Find where the given text appears and provide that cell's center as [X, Y] coordinate. 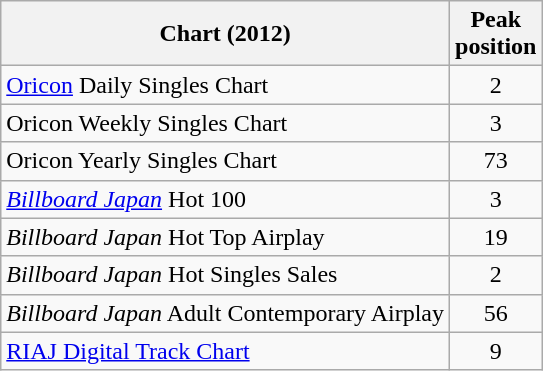
73 [496, 161]
Oricon Daily Singles Chart [226, 85]
56 [496, 313]
Billboard Japan Hot Top Airplay [226, 237]
Peakposition [496, 34]
Billboard Japan Adult Contemporary Airplay [226, 313]
19 [496, 237]
Billboard Japan Hot 100 [226, 199]
RIAJ Digital Track Chart [226, 351]
Chart (2012) [226, 34]
Billboard Japan Hot Singles Sales [226, 275]
Oricon Weekly Singles Chart [226, 123]
9 [496, 351]
Oricon Yearly Singles Chart [226, 161]
